Scan for the cell matching the given text and deliver its (X, Y) coordinate at center. 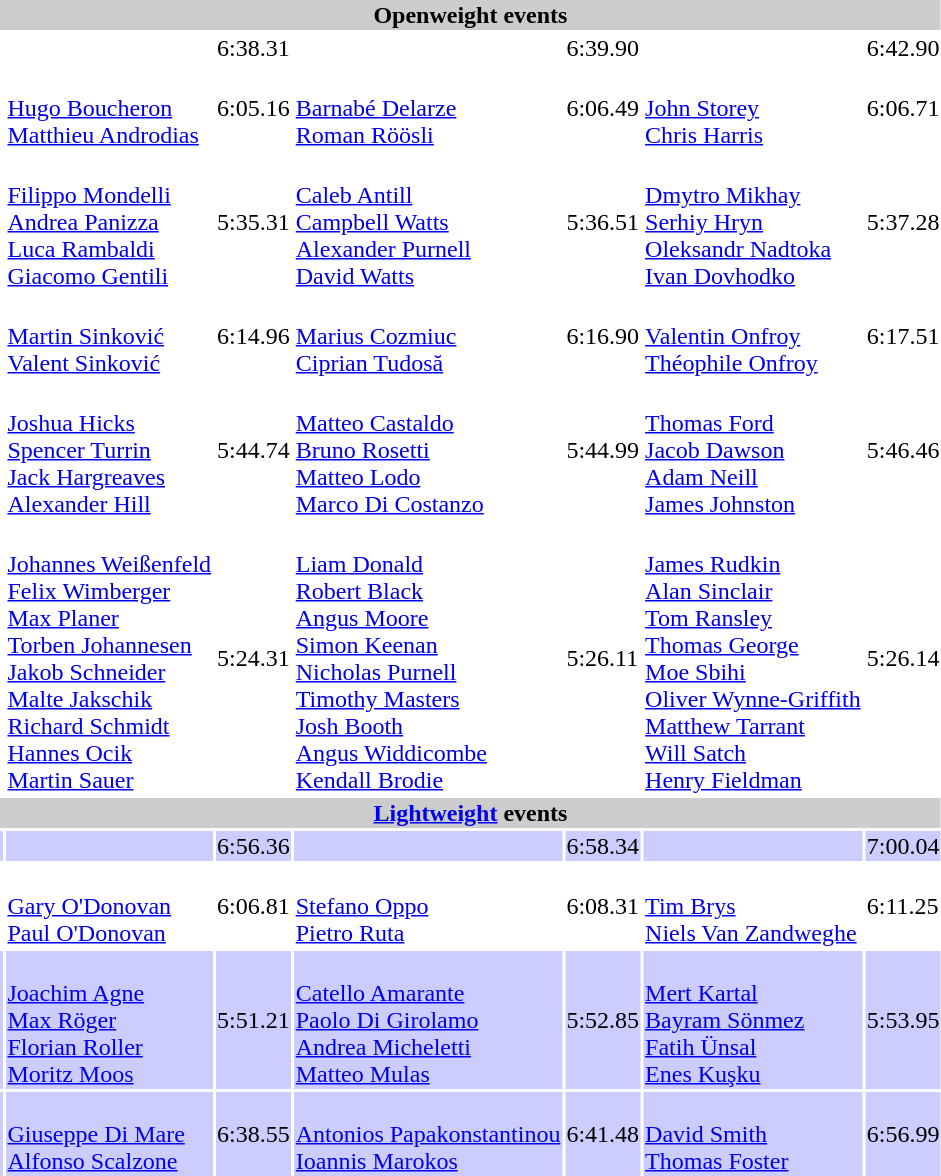
James RudkinAlan SinclairTom RansleyThomas GeorgeMoe SbihiOliver Wynne-GriffithMatthew TarrantWill SatchHenry Fieldman (754, 658)
Filippo MondelliAndrea PanizzaLuca RambaldiGiacomo Gentili (110, 222)
Valentin OnfroyThéophile Onfroy (754, 336)
Stefano OppoPietro Ruta (428, 906)
6:16.90 (603, 336)
Openweight events (470, 15)
6:17.51 (903, 336)
6:58.34 (603, 846)
5:37.28 (903, 222)
Antonios PapakonstantinouIoannis Marokos (428, 1134)
Barnabé DelarzeRoman Röösli (428, 108)
6:05.16 (254, 108)
John StoreyChris Harris (754, 108)
6:42.90 (903, 48)
5:51.21 (254, 1020)
Matteo CastaldoBruno RosettiMatteo LodoMarco Di Costanzo (428, 450)
Caleb AntillCampbell WattsAlexander PurnellDavid Watts (428, 222)
Thomas FordJacob DawsonAdam NeillJames Johnston (754, 450)
Catello AmarantePaolo Di GirolamoAndrea MichelettiMatteo Mulas (428, 1020)
Marius CozmiucCiprian Tudosă (428, 336)
6:14.96 (254, 336)
Joachim AgneMax RögerFlorian RollerMoritz Moos (110, 1020)
Lightweight events (470, 813)
6:06.81 (254, 906)
Gary O'DonovanPaul O'Donovan (110, 906)
5:26.11 (603, 658)
5:44.74 (254, 450)
Johannes WeißenfeldFelix WimbergerMax PlanerTorben JohannesenJakob SchneiderMalte JakschikRichard SchmidtHannes OcikMartin Sauer (110, 658)
Joshua HicksSpencer TurrinJack HargreavesAlexander Hill (110, 450)
6:39.90 (603, 48)
6:38.55 (254, 1134)
6:41.48 (603, 1134)
Hugo BoucheronMatthieu Androdias (110, 108)
5:53.95 (903, 1020)
6:08.31 (603, 906)
5:36.51 (603, 222)
David SmithThomas Foster (754, 1134)
5:46.46 (903, 450)
5:26.14 (903, 658)
5:52.85 (603, 1020)
6:56.99 (903, 1134)
Martin SinkovićValent Sinković (110, 336)
5:44.99 (603, 450)
Mert KartalBayram SönmezFatih ÜnsalEnes Kuşku (754, 1020)
5:24.31 (254, 658)
6:56.36 (254, 846)
6:38.31 (254, 48)
Tim BrysNiels Van Zandweghe (754, 906)
6:06.49 (603, 108)
Giuseppe Di MareAlfonso Scalzone (110, 1134)
Liam DonaldRobert BlackAngus MooreSimon KeenanNicholas PurnellTimothy MastersJosh BoothAngus WiddicombeKendall Brodie (428, 658)
7:00.04 (903, 846)
6:06.71 (903, 108)
6:11.25 (903, 906)
5:35.31 (254, 222)
Dmytro MikhaySerhiy HrynOleksandr NadtokaIvan Dovhodko (754, 222)
